Provide the [X, Y] coordinate of the cell's center where the given text is located.  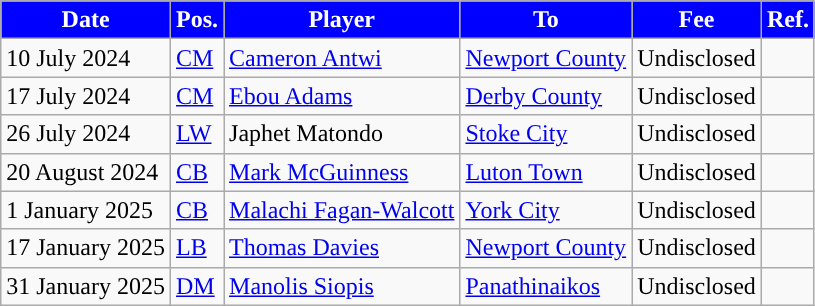
Ref. [788, 20]
31 January 2025 [86, 286]
Pos. [196, 20]
York City [546, 210]
Fee [697, 20]
Stoke City [546, 134]
Panathinaikos [546, 286]
Player [342, 20]
To [546, 20]
Cameron Antwi [342, 58]
LB [196, 248]
Derby County [546, 96]
20 August 2024 [86, 172]
Manolis Siopis [342, 286]
10 July 2024 [86, 58]
Date [86, 20]
26 July 2024 [86, 134]
Thomas Davies [342, 248]
17 July 2024 [86, 96]
Mark McGuinness [342, 172]
DM [196, 286]
LW [196, 134]
17 January 2025 [86, 248]
Japhet Matondo [342, 134]
1 January 2025 [86, 210]
Luton Town [546, 172]
Ebou Adams [342, 96]
Malachi Fagan-Walcott [342, 210]
